Search for the cell housing the specified text and yield its [X, Y] center coordinate. 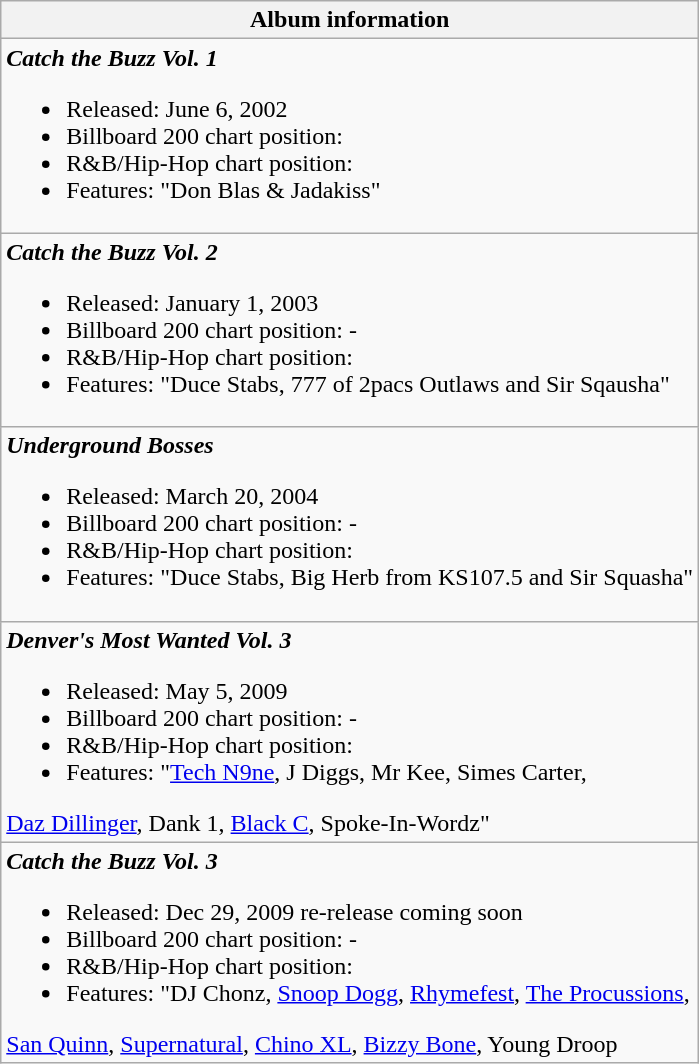
Catch the Buzz Vol. 1Released: June 6, 2002Billboard 200 chart position:R&B/Hip-Hop chart position:Features: "Don Blas & Jadakiss" [350, 136]
Album information [350, 20]
